Return the (x, y) coordinate for the center point of the cell that contains the specified text.  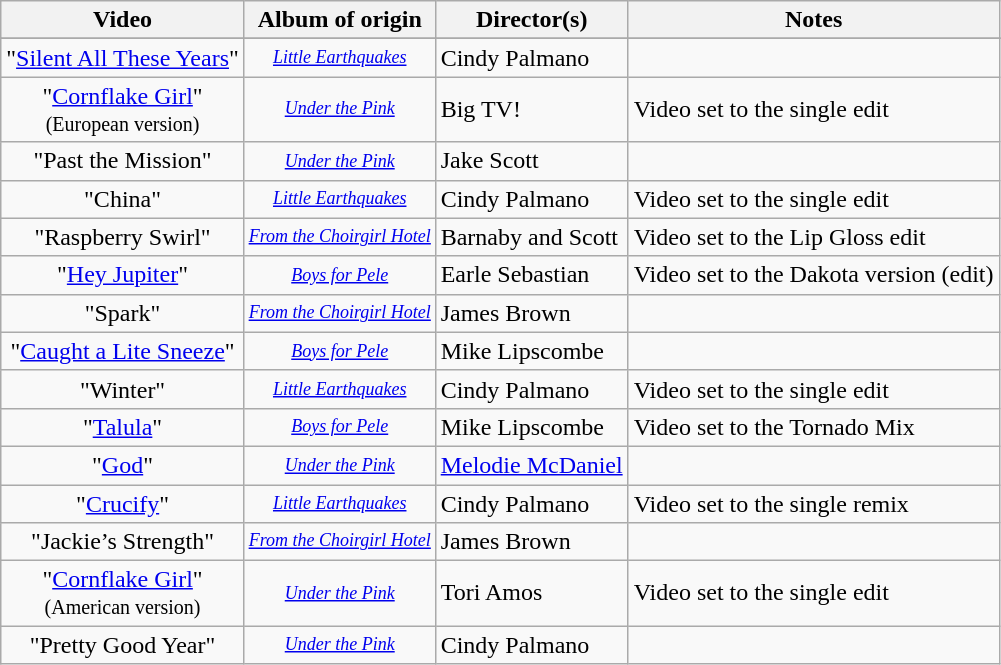
"China" (123, 199)
"Hey Jupiter" (123, 275)
Video set to the Tornado Mix (814, 427)
"Talula" (123, 427)
Jake Scott (532, 161)
Video set to the Lip Gloss edit (814, 237)
"Spark" (123, 313)
Director(s) (532, 20)
Notes (814, 20)
Earle Sebastian (532, 275)
"Winter" (123, 389)
Video set to the single remix (814, 503)
Melodie McDaniel (532, 465)
Big TV! (532, 110)
"Jackie’s Strength" (123, 542)
"Cornflake Girl" (American version) (123, 594)
Album of origin (340, 20)
Tori Amos (532, 594)
"Cornflake Girl" (European version) (123, 110)
"Silent All These Years" (123, 58)
Video set to the Dakota version (edit) (814, 275)
Video (123, 20)
"Raspberry Swirl" (123, 237)
"God" (123, 465)
"Past the Mission" (123, 161)
"Caught a Lite Sneeze" (123, 351)
Barnaby and Scott (532, 237)
"Pretty Good Year" (123, 645)
"Crucify" (123, 503)
